Scan for the cell matching the given text and deliver its (X, Y) coordinate at center. 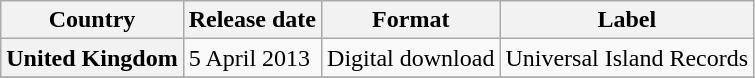
5 April 2013 (252, 58)
Country (92, 20)
Digital download (411, 58)
Release date (252, 20)
United Kingdom (92, 58)
Format (411, 20)
Universal Island Records (627, 58)
Label (627, 20)
